Capture the cell that displays the provided text and extract its (X, Y) central coordinate. 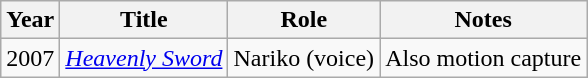
Also motion capture (484, 58)
Year (30, 20)
Notes (484, 20)
2007 (30, 58)
Heavenly Sword (144, 58)
Nariko (voice) (304, 58)
Title (144, 20)
Role (304, 20)
